Output the (x, y) coordinate of the center of the cell containing the given text.  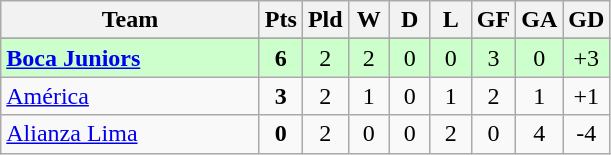
Boca Juniors (130, 58)
GD (586, 20)
GA (540, 20)
6 (280, 58)
Pld (325, 20)
GF (493, 20)
L (450, 20)
Pts (280, 20)
4 (540, 134)
W (368, 20)
D (410, 20)
+1 (586, 96)
América (130, 96)
+3 (586, 58)
-4 (586, 134)
Team (130, 20)
Alianza Lima (130, 134)
